Return (X, Y) of the center of cell containing provided text 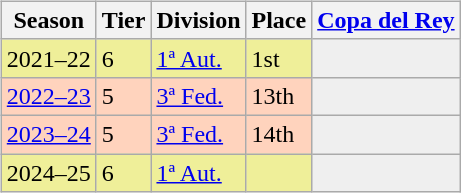
Tier (124, 20)
2021–22 (48, 58)
13th (279, 96)
2023–24 (48, 134)
Division (198, 20)
1st (279, 58)
Place (279, 20)
Season (48, 20)
Copa del Rey (386, 20)
2024–25 (48, 173)
2022–23 (48, 96)
14th (279, 134)
